Identify which cell holds the provided text, then report its [X, Y] central coordinate. 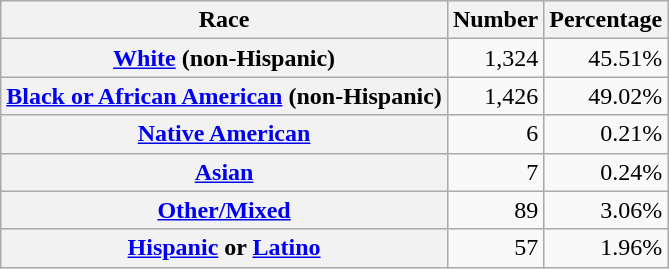
45.51% [606, 58]
Other/Mixed [224, 210]
Percentage [606, 20]
49.02% [606, 96]
Hispanic or Latino [224, 248]
Black or African American (non-Hispanic) [224, 96]
White (non-Hispanic) [224, 58]
Number [495, 20]
89 [495, 210]
Asian [224, 172]
Native American [224, 134]
3.06% [606, 210]
0.24% [606, 172]
7 [495, 172]
6 [495, 134]
1.96% [606, 248]
0.21% [606, 134]
Race [224, 20]
1,324 [495, 58]
57 [495, 248]
1,426 [495, 96]
